For the text-containing cell, return its midpoint in [x, y] coordinate format. 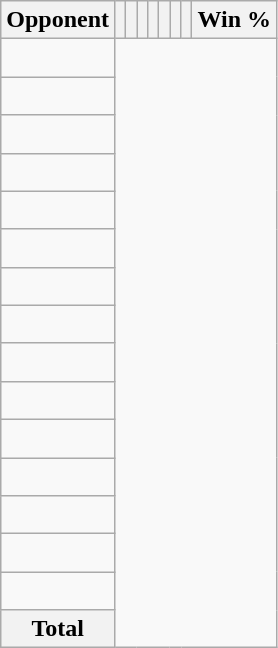
Total [58, 629]
Opponent [58, 20]
Win % [234, 20]
